Scan for the cell matching the given text and deliver its [x, y] coordinate at center. 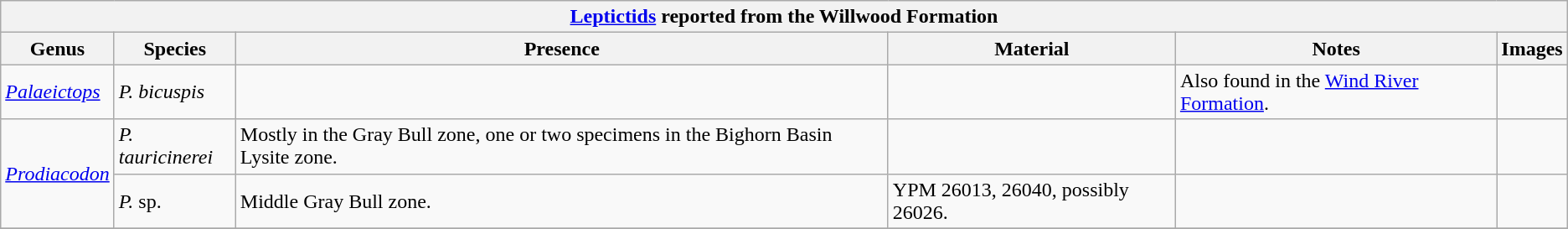
Also found in the Wind River Formation. [1335, 92]
Prodiacodon [57, 174]
Notes [1335, 49]
Middle Gray Bull zone. [561, 201]
P. tauricinerei [174, 146]
Species [174, 49]
P. bicuspis [174, 92]
Mostly in the Gray Bull zone, one or two specimens in the Bighorn Basin Lysite zone. [561, 146]
Genus [57, 49]
Material [1032, 49]
YPM 26013, 26040, possibly 26026. [1032, 201]
Palaeictops [57, 92]
P. sp. [174, 201]
Presence [561, 49]
Leptictids reported from the Willwood Formation [784, 17]
Images [1532, 49]
